From the cell containing the given text, extract its center point as [X, Y] coordinate. 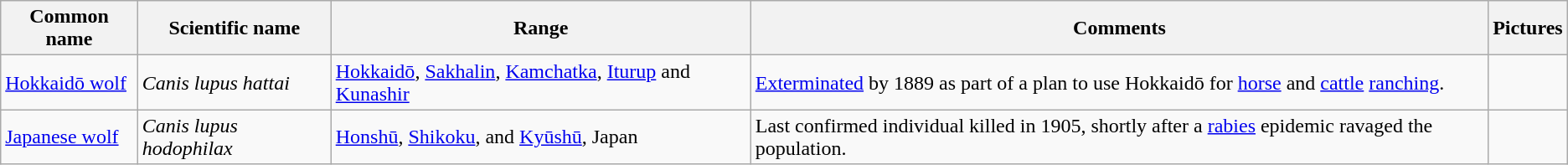
Last confirmed individual killed in 1905, shortly after a rabies epidemic ravaged the population. [1119, 137]
Exterminated by 1889 as part of a plan to use Hokkaidō for horse and cattle ranching. [1119, 82]
Common name [70, 28]
Hokkaidō, Sakhalin, Kamchatka, Iturup and Kunashir [541, 82]
Canis lupus hattai [235, 82]
Scientific name [235, 28]
Range [541, 28]
Hokkaidō wolf [70, 82]
Pictures [1528, 28]
Honshū, Shikoku, and Kyūshū, Japan [541, 137]
Canis lupus hodophilax [235, 137]
Japanese wolf [70, 137]
Comments [1119, 28]
